Find where the given text appears and provide that cell's center as [x, y] coordinate. 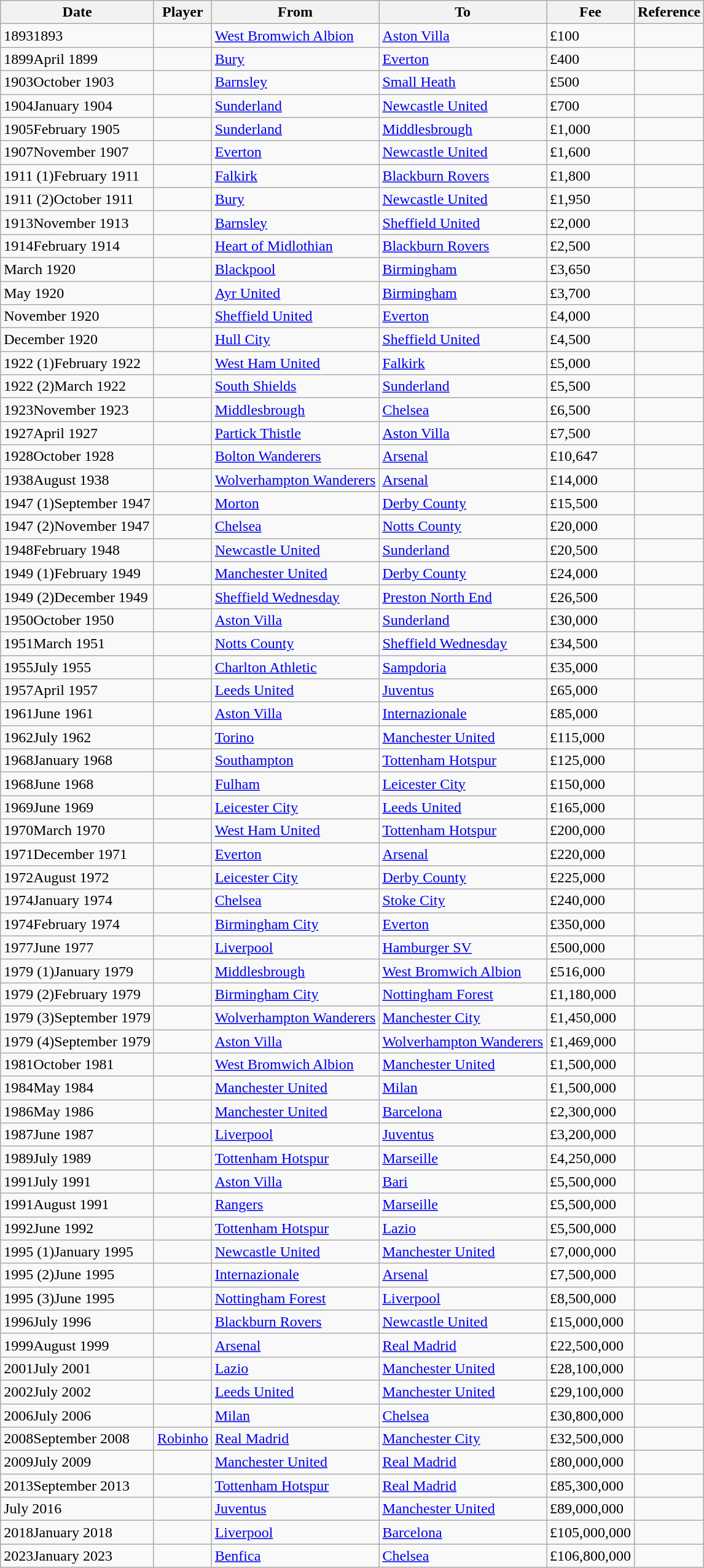
1911 (1)February 1911 [77, 176]
£500,000 [591, 947]
Ayr United [295, 293]
£220,000 [591, 854]
£20,500 [591, 550]
November 1920 [77, 316]
£3,700 [591, 293]
£225,000 [591, 877]
1970March 1970 [77, 831]
£10,647 [591, 457]
1922 (2)March 1922 [77, 386]
1947 (1)September 1947 [77, 503]
2001July 2001 [77, 1368]
£24,000 [591, 573]
1948February 1948 [77, 550]
Bolton Wanderers [295, 457]
Heart of Midlothian [295, 246]
To [463, 12]
2013September 2013 [77, 1486]
1979 (2)February 1979 [77, 994]
1981October 1981 [77, 1065]
Stoke City [463, 901]
£516,000 [591, 971]
1955July 1955 [77, 667]
Bari [463, 1182]
Preston North End [463, 597]
1992June 1992 [77, 1228]
£106,800,000 [591, 1556]
May 1920 [77, 293]
1911 (2)October 1911 [77, 199]
£4,000 [591, 316]
1974February 1974 [77, 924]
£4,500 [591, 340]
1938August 1938 [77, 480]
£85,300,000 [591, 1486]
1991July 1991 [77, 1182]
2002July 2002 [77, 1392]
1979 (4)September 1979 [77, 1041]
1979 (3)September 1979 [77, 1017]
1969June 1969 [77, 807]
Hull City [295, 340]
£1,950 [591, 199]
Date [77, 12]
1989July 1989 [77, 1158]
2023January 2023 [77, 1556]
1914February 1914 [77, 246]
£35,000 [591, 667]
£1,469,000 [591, 1041]
£1,450,000 [591, 1017]
£5,500 [591, 386]
1995 (3)June 1995 [77, 1298]
South Shields [295, 386]
1947 (2)November 1947 [77, 527]
£165,000 [591, 807]
December 1920 [77, 340]
£85,000 [591, 714]
1984May 1984 [77, 1088]
£8,500,000 [591, 1298]
£30,000 [591, 620]
From [295, 12]
1923November 1923 [77, 410]
£14,000 [591, 480]
1904January 1904 [77, 106]
£2,000 [591, 222]
£29,100,000 [591, 1392]
£350,000 [591, 924]
£700 [591, 106]
£150,000 [591, 784]
1962July 1962 [77, 737]
£5,000 [591, 363]
1951March 1951 [77, 643]
£240,000 [591, 901]
£500 [591, 82]
Player [182, 12]
£15,000,000 [591, 1322]
1905February 1905 [77, 129]
Partick Thistle [295, 433]
Charlton Athletic [295, 667]
£1,800 [591, 176]
£32,500,000 [591, 1439]
1987June 1987 [77, 1135]
1928October 1928 [77, 457]
Benfica [295, 1556]
£115,000 [591, 737]
1996July 1996 [77, 1322]
1968January 1968 [77, 761]
1927April 1927 [77, 433]
Blackpool [295, 269]
£15,500 [591, 503]
1971December 1971 [77, 854]
1986May 1986 [77, 1111]
£28,100,000 [591, 1368]
£200,000 [591, 831]
2006July 2006 [77, 1415]
March 1920 [77, 269]
£6,500 [591, 410]
£30,800,000 [591, 1415]
1977June 1977 [77, 947]
Reference [670, 12]
£4,250,000 [591, 1158]
Fulham [295, 784]
July 2016 [77, 1509]
1922 (1)February 1922 [77, 363]
£400 [591, 59]
1957April 1957 [77, 691]
Morton [295, 503]
1991August 1991 [77, 1205]
1907November 1907 [77, 152]
£80,000,000 [591, 1462]
£34,500 [591, 643]
Torino [295, 737]
Robinho [182, 1439]
2009July 2009 [77, 1462]
£1,180,000 [591, 994]
1972August 1972 [77, 877]
£22,500,000 [591, 1345]
£7,500,000 [591, 1275]
Sampdoria [463, 667]
£100 [591, 36]
1974January 1974 [77, 901]
1995 (1)January 1995 [77, 1252]
£3,200,000 [591, 1135]
Southampton [295, 761]
£7,000,000 [591, 1252]
1949 (1)February 1949 [77, 573]
£20,000 [591, 527]
2008September 2008 [77, 1439]
1903October 1903 [77, 82]
£125,000 [591, 761]
1899April 1899 [77, 59]
£1,000 [591, 129]
Rangers [295, 1205]
Hamburger SV [463, 947]
£3,650 [591, 269]
1949 (2)December 1949 [77, 597]
1968June 1968 [77, 784]
£2,300,000 [591, 1111]
1961June 1961 [77, 714]
2018January 2018 [77, 1532]
£65,000 [591, 691]
£2,500 [591, 246]
1999August 1999 [77, 1345]
18931893 [77, 36]
£105,000,000 [591, 1532]
£26,500 [591, 597]
£1,600 [591, 152]
£89,000,000 [591, 1509]
1979 (1)January 1979 [77, 971]
£7,500 [591, 433]
Small Heath [463, 82]
Fee [591, 12]
1995 (2)June 1995 [77, 1275]
1950October 1950 [77, 620]
1913November 1913 [77, 222]
